Capture the cell that displays the provided text and extract its [X, Y] central coordinate. 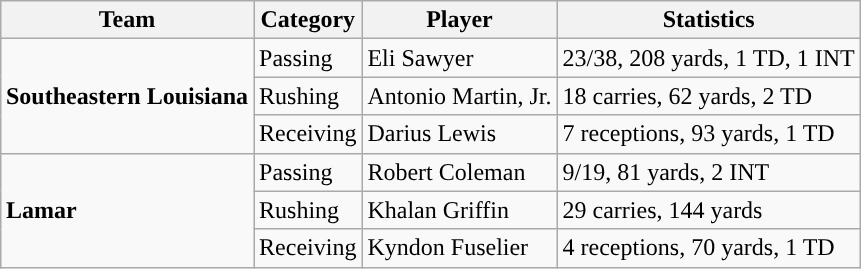
Kyndon Fuselier [460, 248]
9/19, 81 yards, 2 INT [708, 172]
4 receptions, 70 yards, 1 TD [708, 248]
Khalan Griffin [460, 210]
18 carries, 62 yards, 2 TD [708, 96]
29 carries, 144 yards [708, 210]
Statistics [708, 20]
Robert Coleman [460, 172]
7 receptions, 93 yards, 1 TD [708, 134]
Eli Sawyer [460, 58]
23/38, 208 yards, 1 TD, 1 INT [708, 58]
Darius Lewis [460, 134]
Lamar [126, 210]
Antonio Martin, Jr. [460, 96]
Southeastern Louisiana [126, 96]
Player [460, 20]
Category [308, 20]
Team [126, 20]
